Scan for the cell matching the given text and deliver its [X, Y] coordinate at center. 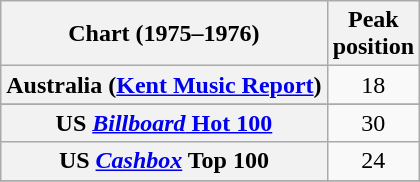
30 [373, 123]
Australia (Kent Music Report) [164, 85]
US Billboard Hot 100 [164, 123]
Peakposition [373, 34]
US Cashbox Top 100 [164, 161]
Chart (1975–1976) [164, 34]
24 [373, 161]
18 [373, 85]
